Capture the cell that displays the provided text and extract its [x, y] central coordinate. 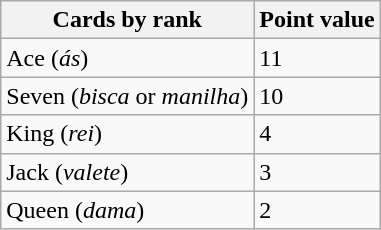
2 [317, 210]
Queen (dama) [128, 210]
Point value [317, 20]
Ace (ás) [128, 58]
Cards by rank [128, 20]
4 [317, 134]
Seven (bisca or manilha) [128, 96]
11 [317, 58]
3 [317, 172]
Jack (valete) [128, 172]
10 [317, 96]
King (rei) [128, 134]
